Determine the (X, Y) coordinate at the center of the cell enclosing the given text.  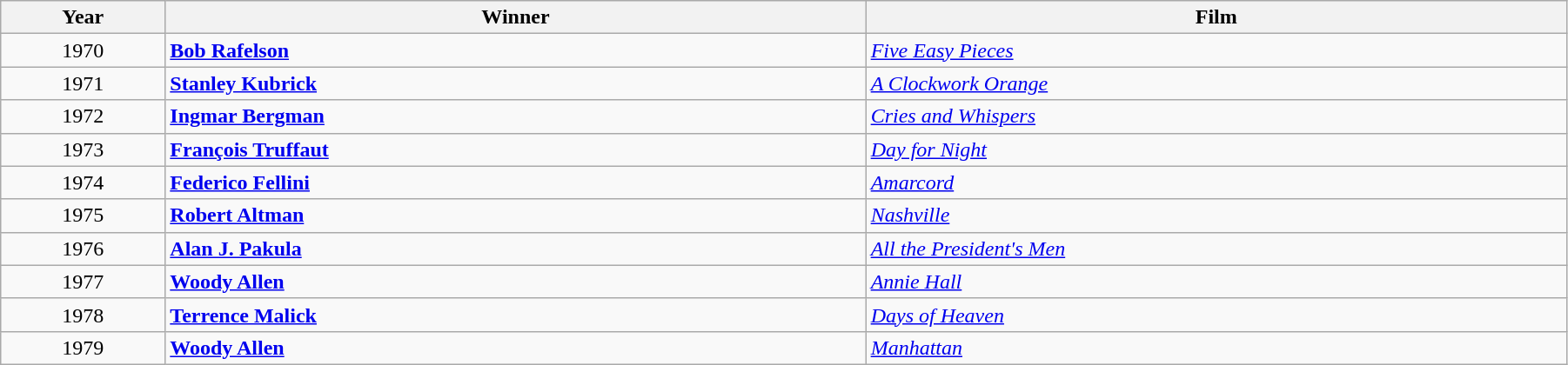
A Clockwork Orange (1216, 83)
1975 (84, 216)
Alan J. Pakula (515, 249)
Year (84, 17)
1976 (84, 249)
Robert Altman (515, 216)
1970 (84, 50)
Manhattan (1216, 348)
Five Easy Pieces (1216, 50)
Stanley Kubrick (515, 83)
1971 (84, 83)
Day for Night (1216, 149)
Terrence Malick (515, 315)
1978 (84, 315)
Film (1216, 17)
Amarcord (1216, 182)
1977 (84, 282)
François Truffaut (515, 149)
Ingmar Bergman (515, 116)
1979 (84, 348)
1973 (84, 149)
Days of Heaven (1216, 315)
1974 (84, 182)
Nashville (1216, 216)
Federico Fellini (515, 182)
All the President's Men (1216, 249)
Winner (515, 17)
Cries and Whispers (1216, 116)
1972 (84, 116)
Bob Rafelson (515, 50)
Annie Hall (1216, 282)
